From the cell containing the given text, extract its center point as (x, y) coordinate. 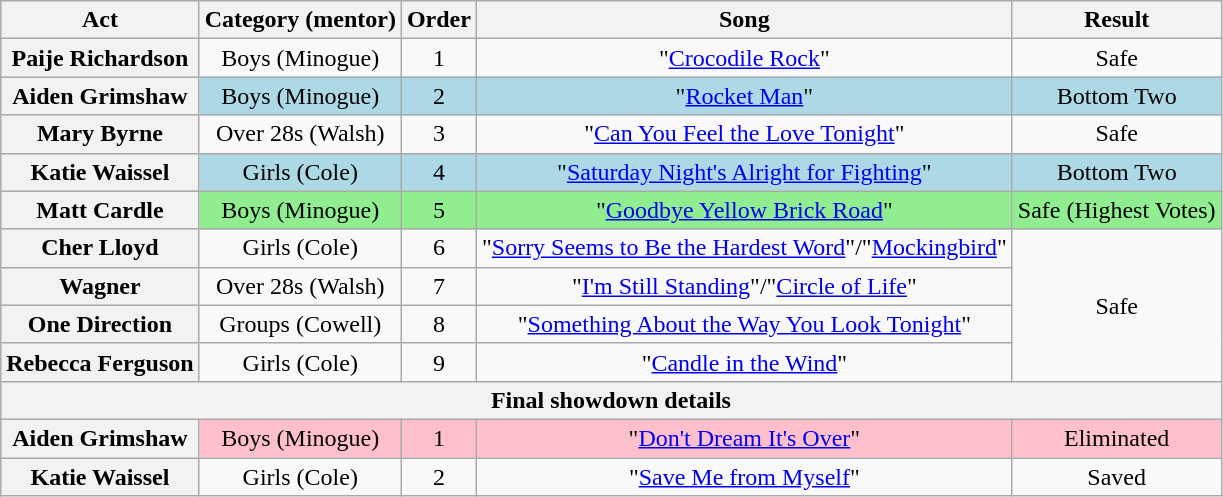
Final showdown details (611, 400)
6 (438, 248)
8 (438, 324)
"I'm Still Standing"/"Circle of Life" (744, 286)
Paije Richardson (100, 58)
"Candle in the Wind" (744, 362)
Mary Byrne (100, 134)
Eliminated (1116, 438)
4 (438, 172)
Result (1116, 20)
Matt Cardle (100, 210)
Saved (1116, 477)
"Something About the Way You Look Tonight" (744, 324)
"Rocket Man" (744, 96)
"Goodbye Yellow Brick Road" (744, 210)
Wagner (100, 286)
One Direction (100, 324)
Groups (Cowell) (300, 324)
3 (438, 134)
5 (438, 210)
Category (mentor) (300, 20)
Rebecca Ferguson (100, 362)
"Crocodile Rock" (744, 58)
9 (438, 362)
Song (744, 20)
Act (100, 20)
7 (438, 286)
Order (438, 20)
"Don't Dream It's Over" (744, 438)
"Save Me from Myself" (744, 477)
"Can You Feel the Love Tonight" (744, 134)
"Saturday Night's Alright for Fighting" (744, 172)
"Sorry Seems to Be the Hardest Word"/"Mockingbird" (744, 248)
Safe (Highest Votes) (1116, 210)
Cher Lloyd (100, 248)
